Output the [X, Y] coordinate of the center of the cell containing the given text.  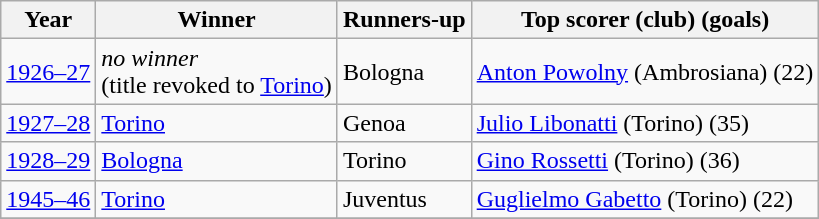
Year [48, 20]
Runners-up [404, 20]
1927–28 [48, 123]
Guglielmo Gabetto (Torino) (22) [645, 199]
no winner(title revoked to Torino) [217, 72]
Gino Rossetti (Torino) (36) [645, 161]
Juventus [404, 199]
1926–27 [48, 72]
Top scorer (club) (goals) [645, 20]
Winner [217, 20]
Julio Libonatti (Torino) (35) [645, 123]
Genoa [404, 123]
1945–46 [48, 199]
1928–29 [48, 161]
Anton Powolny (Ambrosiana) (22) [645, 72]
